Find where the given text appears and provide that cell's center as (X, Y) coordinate. 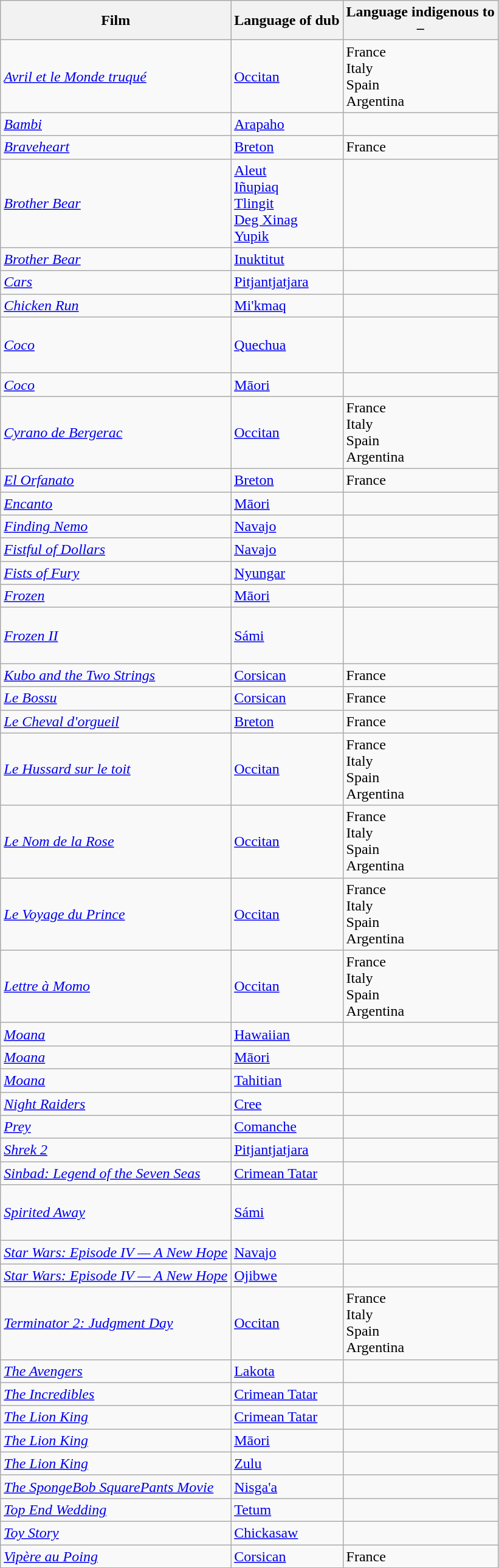
Arapaho (287, 124)
Ojibwe (287, 1275)
Spirited Away (115, 1213)
Inuktitut (287, 259)
Cyrano de Bergerac (115, 432)
Cree (287, 1104)
Chicken Run (115, 305)
Tetum (287, 1510)
Mi'kmaq (287, 305)
Sinbad: Legend of the Seven Seas (115, 1173)
Quechua (287, 345)
The Incredibles (115, 1394)
Toy Story (115, 1533)
Braveheart (115, 147)
Bambi (115, 124)
The Avengers (115, 1371)
Language indigenous to– (421, 21)
Vipère au Poing (115, 1556)
Top End Wedding (115, 1510)
Frozen II (115, 636)
Night Raiders (115, 1104)
Shrek 2 (115, 1150)
Language of dub (287, 21)
Le Voyage du Prince (115, 914)
Le Cheval d'orgueil (115, 721)
Nisga'a (287, 1486)
AleutIñupiaqTlingitDeg XinagYupik (287, 203)
Hawaiian (287, 1034)
Le Bossu (115, 698)
Avril et le Monde truqué (115, 77)
The SpongeBob SquarePants Movie (115, 1486)
Cars (115, 282)
Lettre à Momo (115, 987)
Fists of Fury (115, 573)
Fistful of Dollars (115, 550)
Finding Nemo (115, 527)
Chickasaw (287, 1533)
Lakota (287, 1371)
Comanche (287, 1127)
Encanto (115, 503)
Terminator 2: Judgment Day (115, 1323)
Film (115, 21)
Nyungar (287, 573)
El Orfanato (115, 480)
Tahitian (287, 1080)
Zulu (287, 1463)
Le Hussard sur le toit (115, 769)
Prey (115, 1127)
Frozen (115, 596)
Kubo and the Two Strings (115, 675)
Le Nom de la Rose (115, 842)
